Return the (x, y) coordinate for the center point of the cell that contains the specified text.  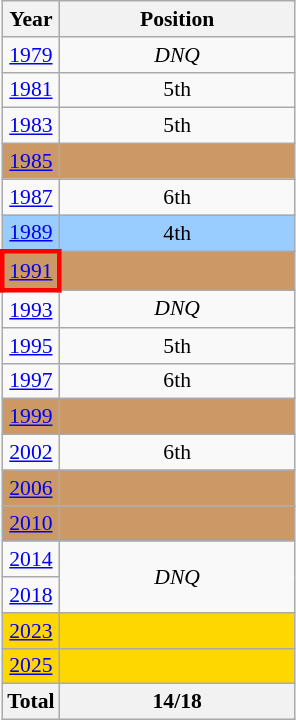
1993 (30, 310)
1983 (30, 126)
2006 (30, 488)
2025 (30, 666)
2010 (30, 524)
1989 (30, 234)
2018 (30, 595)
2002 (30, 453)
Total (30, 702)
Year (30, 19)
2023 (30, 631)
1995 (30, 346)
1997 (30, 381)
1999 (30, 417)
1979 (30, 55)
Position (178, 19)
1987 (30, 197)
1981 (30, 90)
4th (178, 234)
14/18 (178, 702)
2014 (30, 560)
1985 (30, 162)
1991 (30, 272)
